From the cell containing the given text, extract its center point as (X, Y) coordinate. 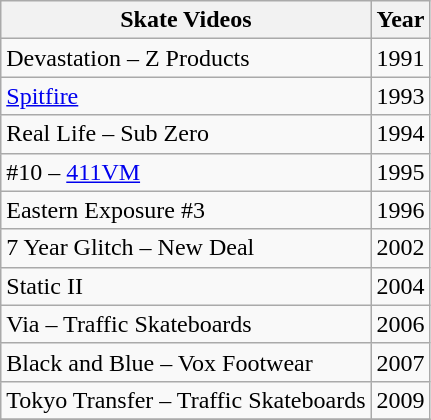
1993 (400, 96)
1994 (400, 134)
Spitfire (186, 96)
#10 – 411VM (186, 172)
Skate Videos (186, 20)
Via – Traffic Skateboards (186, 324)
Black and Blue – Vox Footwear (186, 362)
2009 (400, 400)
Eastern Exposure #3 (186, 210)
2006 (400, 324)
7 Year Glitch – New Deal (186, 248)
Tokyo Transfer – Traffic Skateboards (186, 400)
1996 (400, 210)
1991 (400, 58)
1995 (400, 172)
2007 (400, 362)
2004 (400, 286)
2002 (400, 248)
Real Life – Sub Zero (186, 134)
Static II (186, 286)
Devastation – Z Products (186, 58)
Year (400, 20)
